Search for the cell housing the specified text and yield its [x, y] center coordinate. 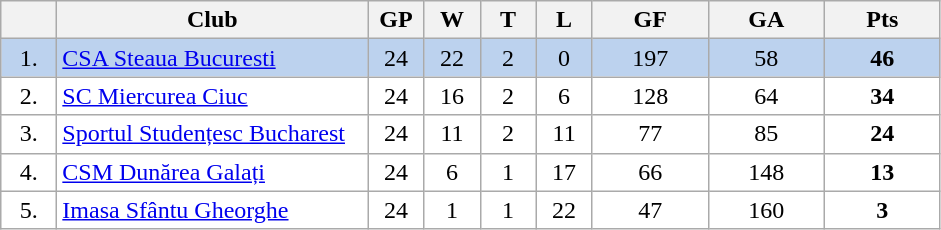
197 [650, 58]
SC Miercurea Ciuc [212, 96]
CSM Dunărea Galați [212, 172]
46 [882, 58]
W [452, 20]
160 [766, 210]
77 [650, 134]
85 [766, 134]
17 [564, 172]
Imasa Sfântu Gheorghe [212, 210]
CSA Steaua Bucuresti [212, 58]
Pts [882, 20]
GP [396, 20]
66 [650, 172]
T [508, 20]
58 [766, 58]
128 [650, 96]
3. [29, 134]
Sportul Studențesc Bucharest [212, 134]
0 [564, 58]
64 [766, 96]
4. [29, 172]
GA [766, 20]
5. [29, 210]
148 [766, 172]
1. [29, 58]
Club [212, 20]
3 [882, 210]
GF [650, 20]
47 [650, 210]
L [564, 20]
13 [882, 172]
16 [452, 96]
2. [29, 96]
34 [882, 96]
